Identify which cell holds the provided text, then report its [X, Y] central coordinate. 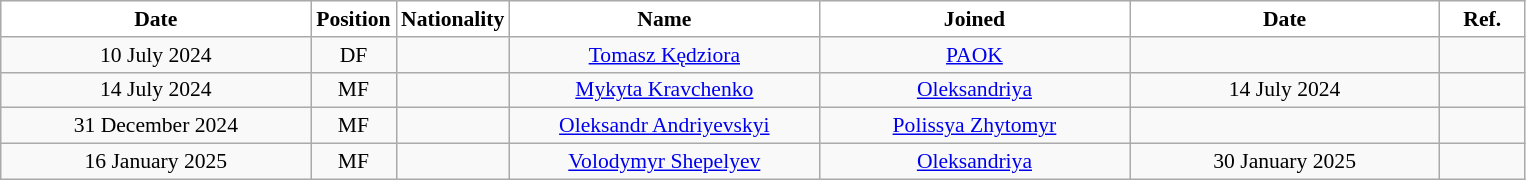
Name [664, 19]
Volodymyr Shepelyev [664, 162]
10 July 2024 [156, 55]
PAOK [974, 55]
16 January 2025 [156, 162]
Joined [974, 19]
Mykyta Kravchenko [664, 90]
31 December 2024 [156, 126]
Ref. [1482, 19]
Polissya Zhytomyr [974, 126]
Tomasz Kędziora [664, 55]
Position [354, 19]
30 January 2025 [1285, 162]
Oleksandr Andriyevskyi [664, 126]
Nationality [452, 19]
DF [354, 55]
